Return the [X, Y] coordinate for the center point of the cell that contains the specified text.  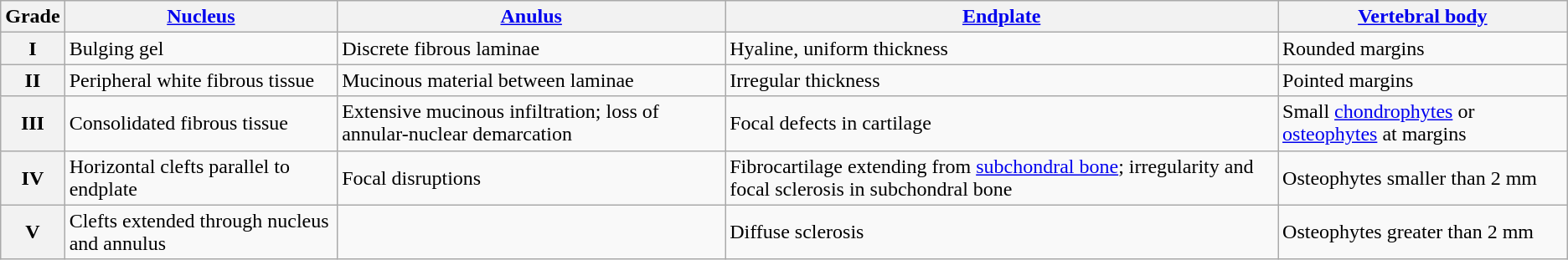
Fibrocartilage extending from subchondral bone; irregularity and focal sclerosis in subchondral bone [1002, 177]
Bulging gel [201, 48]
Mucinous material between laminae [531, 80]
Nucleus [201, 17]
Pointed margins [1423, 80]
Anulus [531, 17]
II [33, 80]
Vertebral body [1423, 17]
Small chondrophytes or osteophytes at margins [1423, 124]
Grade [33, 17]
Endplate [1002, 17]
I [33, 48]
Extensive mucinous infiltration; loss of annular-nuclear demarcation [531, 124]
Irregular thickness [1002, 80]
Osteophytes smaller than 2 mm [1423, 177]
Consolidated fibrous tissue [201, 124]
Peripheral white fibrous tissue [201, 80]
Clefts extended through nucleus and annulus [201, 232]
Diffuse sclerosis [1002, 232]
V [33, 232]
Discrete fibrous laminae [531, 48]
Rounded margins [1423, 48]
III [33, 124]
IV [33, 177]
Osteophytes greater than 2 mm [1423, 232]
Horizontal clefts parallel to endplate [201, 177]
Focal defects in cartilage [1002, 124]
Hyaline, uniform thickness [1002, 48]
Focal disruptions [531, 177]
